Capture the cell that displays the provided text and extract its (x, y) central coordinate. 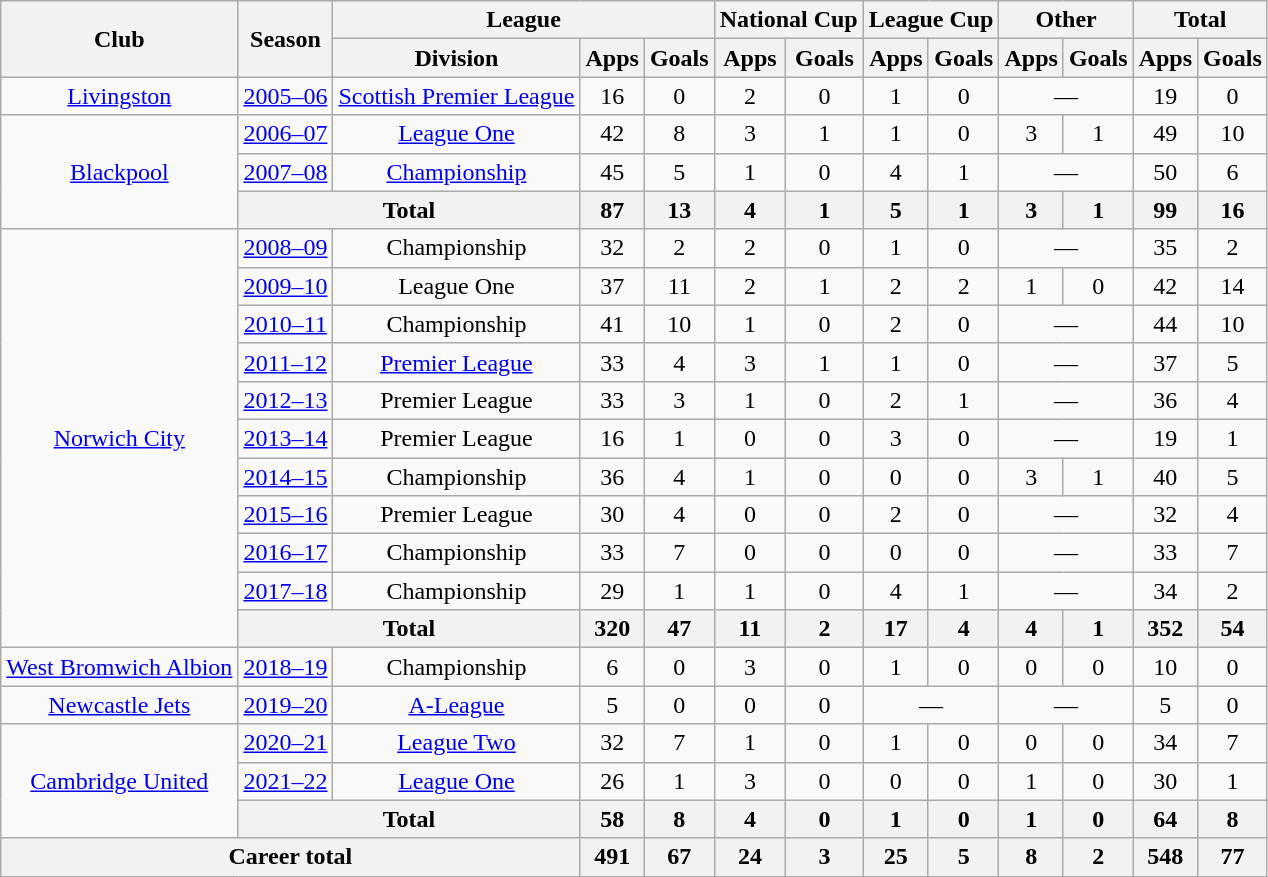
49 (1165, 134)
2011–12 (286, 362)
41 (612, 324)
2014–15 (286, 477)
Career total (290, 857)
League (524, 20)
67 (679, 857)
54 (1233, 629)
77 (1233, 857)
44 (1165, 324)
2009–10 (286, 286)
2021–22 (286, 781)
2017–18 (286, 591)
National Cup (788, 20)
Blackpool (120, 172)
2008–09 (286, 248)
24 (750, 857)
13 (679, 210)
Division (456, 58)
West Bromwich Albion (120, 667)
17 (896, 629)
320 (612, 629)
Norwich City (120, 438)
Newcastle Jets (120, 705)
491 (612, 857)
Livingston (120, 96)
2019–20 (286, 705)
2013–14 (286, 438)
League Two (456, 743)
47 (679, 629)
League Cup (931, 20)
35 (1165, 248)
2015–16 (286, 515)
Club (120, 39)
Other (1066, 20)
2007–08 (286, 172)
2016–17 (286, 553)
2010–11 (286, 324)
25 (896, 857)
26 (612, 781)
99 (1165, 210)
50 (1165, 172)
14 (1233, 286)
Scottish Premier League (456, 96)
58 (612, 819)
45 (612, 172)
A-League (456, 705)
2018–19 (286, 667)
352 (1165, 629)
2012–13 (286, 400)
2006–07 (286, 134)
Season (286, 39)
548 (1165, 857)
87 (612, 210)
Cambridge United (120, 781)
40 (1165, 477)
64 (1165, 819)
2020–21 (286, 743)
2005–06 (286, 96)
29 (612, 591)
